Locate the cell with the specified text and output its (X, Y) center coordinate. 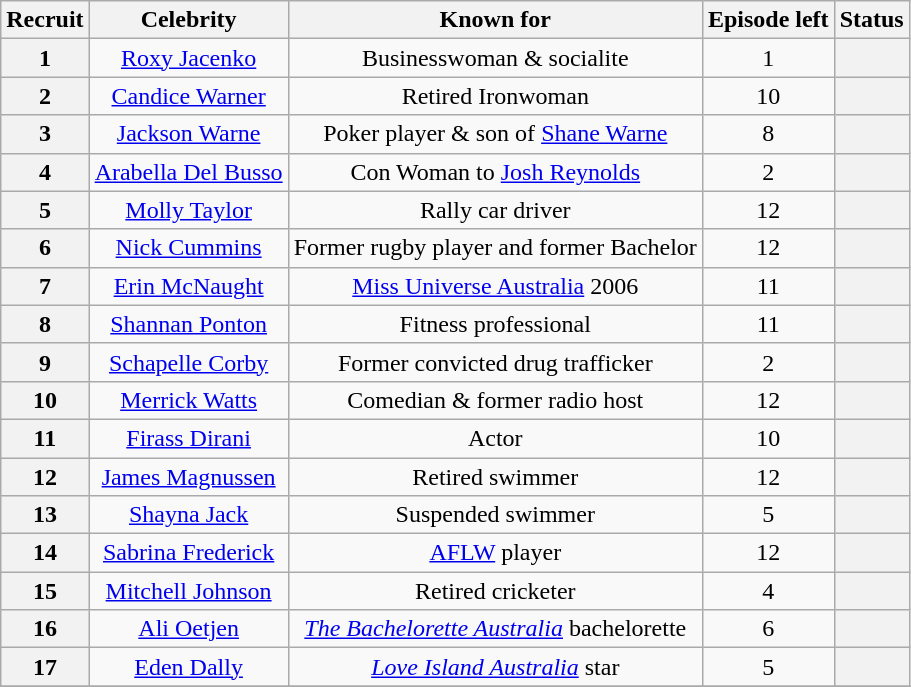
Nick Cummins (188, 248)
Suspended swimmer (495, 515)
Ali Oetjen (188, 629)
Known for (495, 20)
Rally car driver (495, 210)
Episode left (768, 20)
Poker player & son of Shane Warne (495, 134)
Eden Dally (188, 667)
Shannan Ponton (188, 324)
3 (45, 134)
Businesswoman & socialite (495, 58)
Miss Universe Australia 2006 (495, 286)
James Magnussen (188, 477)
Schapelle Corby (188, 362)
Recruit (45, 20)
Sabrina Frederick (188, 553)
9 (45, 362)
Mitchell Johnson (188, 591)
Love Island Australia star (495, 667)
Comedian & former radio host (495, 400)
Former convicted drug trafficker (495, 362)
Roxy Jacenko (188, 58)
Retired Ironwoman (495, 96)
AFLW player (495, 553)
The Bachelorette Australia bachelorette (495, 629)
15 (45, 591)
Con Woman to Josh Reynolds (495, 172)
Firass Dirani (188, 438)
16 (45, 629)
14 (45, 553)
Retired cricketer (495, 591)
13 (45, 515)
Former rugby player and former Bachelor (495, 248)
Retired swimmer (495, 477)
Fitness professional (495, 324)
17 (45, 667)
Celebrity (188, 20)
Molly Taylor (188, 210)
Actor (495, 438)
7 (45, 286)
Merrick Watts (188, 400)
Shayna Jack (188, 515)
Jackson Warne (188, 134)
Status (872, 20)
Arabella Del Busso (188, 172)
Candice Warner (188, 96)
Erin McNaught (188, 286)
